For the text-containing cell, return its midpoint in (x, y) coordinate format. 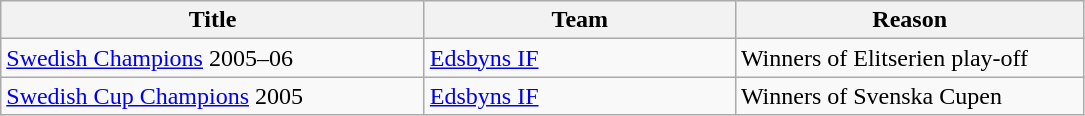
Winners of Elitserien play-off (910, 58)
Swedish Cup Champions 2005 (213, 96)
Title (213, 20)
Team (580, 20)
Reason (910, 20)
Swedish Champions 2005–06 (213, 58)
Winners of Svenska Cupen (910, 96)
